Detect which cell encompasses the target text, then output its (X, Y) center coordinate. 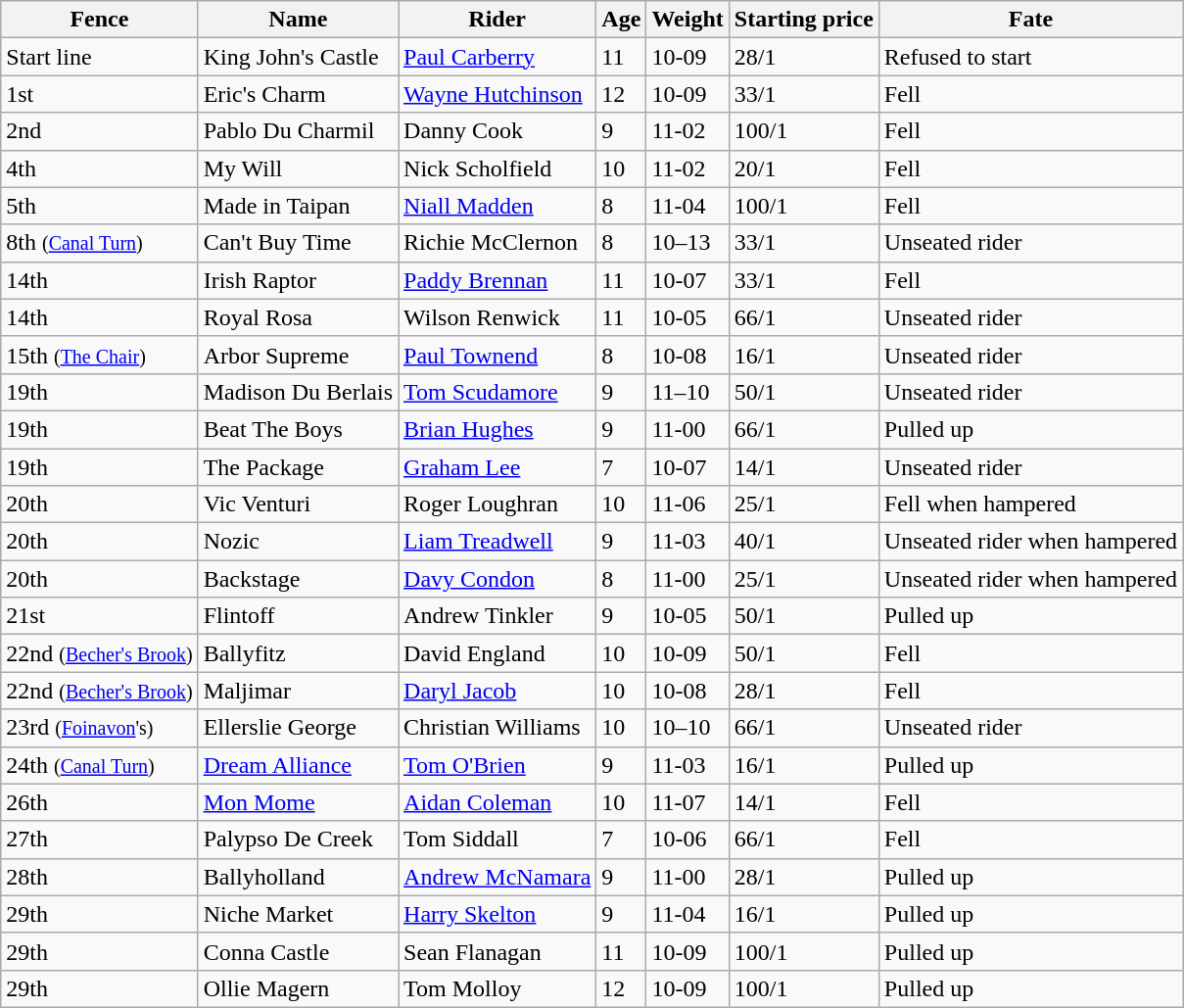
11-06 (687, 504)
Start line (100, 57)
Made in Taipan (298, 206)
10–10 (687, 728)
Rider (497, 20)
Niall Madden (497, 206)
2nd (100, 131)
26th (100, 802)
21st (100, 616)
27th (100, 840)
Graham Lee (497, 467)
23rd (Foinavon's) (100, 728)
5th (100, 206)
King John's Castle (298, 57)
24th (Canal Turn) (100, 765)
Brian Hughes (497, 429)
20/1 (803, 168)
Arbor Supreme (298, 355)
Daryl Jacob (497, 691)
Aidan Coleman (497, 802)
Weight (687, 20)
Andrew McNamara (497, 877)
Pablo Du Charmil (298, 131)
Christian Williams (497, 728)
Tom O'Brien (497, 765)
Irish Raptor (298, 280)
Beat The Boys (298, 429)
Ollie Magern (298, 988)
Davy Condon (497, 579)
Roger Loughran (497, 504)
Royal Rosa (298, 317)
Can't Buy Time (298, 243)
Richie McClernon (497, 243)
Paul Carberry (497, 57)
Niche Market (298, 914)
My Will (298, 168)
Starting price (803, 20)
15th (The Chair) (100, 355)
Madison Du Berlais (298, 392)
Nick Scholfield (497, 168)
Flintoff (298, 616)
Fate (1030, 20)
The Package (298, 467)
Danny Cook (497, 131)
Ballyholland (298, 877)
10-06 (687, 840)
8th (Canal Turn) (100, 243)
Eric's Charm (298, 94)
Refused to start (1030, 57)
Fell when hampered (1030, 504)
Name (298, 20)
11–10 (687, 392)
Tom Siddall (497, 840)
40/1 (803, 542)
Backstage (298, 579)
10–13 (687, 243)
Ballyfitz (298, 653)
Tom Molloy (497, 988)
Dream Alliance (298, 765)
Vic Venturi (298, 504)
1st (100, 94)
Conna Castle (298, 951)
Paddy Brennan (497, 280)
Nozic (298, 542)
4th (100, 168)
Maljimar (298, 691)
Tom Scudamore (497, 392)
Wayne Hutchinson (497, 94)
Wilson Renwick (497, 317)
Ellerslie George (298, 728)
Fence (100, 20)
David England (497, 653)
Paul Townend (497, 355)
11-07 (687, 802)
Sean Flanagan (497, 951)
Liam Treadwell (497, 542)
28th (100, 877)
Mon Mome (298, 802)
Harry Skelton (497, 914)
Age (621, 20)
Palypso De Creek (298, 840)
Andrew Tinkler (497, 616)
